Pinpoint the cell where the given text exists, returning its (X, Y) midpoint coordinate. 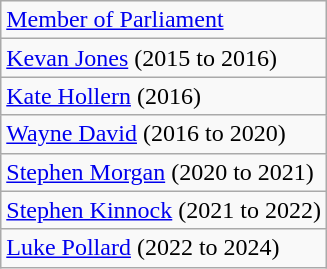
Luke Pollard (2022 to 2024) (164, 248)
Member of Parliament (164, 20)
Kevan Jones (2015 to 2016) (164, 58)
Stephen Kinnock (2021 to 2022) (164, 210)
Kate Hollern (2016) (164, 96)
Wayne David (2016 to 2020) (164, 134)
Stephen Morgan (2020 to 2021) (164, 172)
